Provide the [X, Y] coordinate of the cell's center where the given text is located.  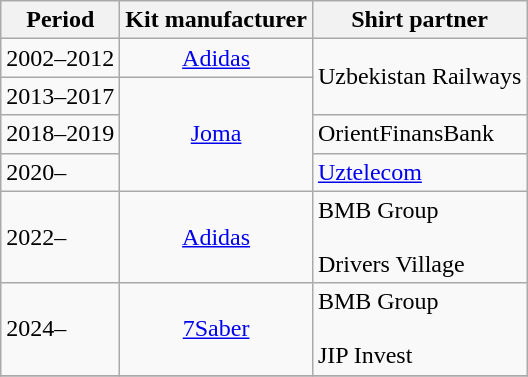
Kit manufacturer [216, 20]
2018–2019 [60, 134]
BMB GroupDrivers Village [419, 237]
7Saber [216, 329]
2022– [60, 237]
Uztelecom [419, 172]
Joma [216, 134]
2002–2012 [60, 58]
Uzbekistan Railways [419, 77]
2013–2017 [60, 96]
BMB GroupJIP Invest [419, 329]
Shirt partner [419, 20]
2020– [60, 172]
Period [60, 20]
2024– [60, 329]
OrientFinansBank [419, 134]
